Search for the cell housing the specified text and yield its (X, Y) center coordinate. 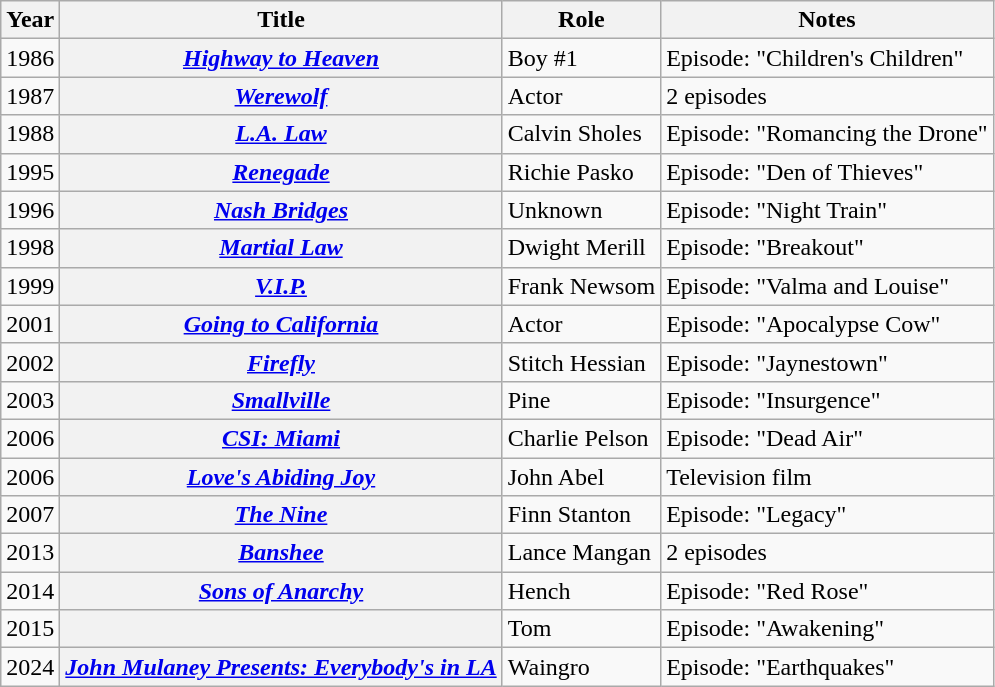
Richie Pasko (581, 172)
Werewolf (281, 96)
1987 (30, 96)
2002 (30, 362)
Title (281, 20)
Unknown (581, 210)
John Mulaney Presents: Everybody's in LA (281, 667)
Episode: "Earthquakes" (828, 667)
Episode: "Night Train" (828, 210)
Renegade (281, 172)
2015 (30, 629)
Calvin Sholes (581, 134)
Episode: "Romancing the Drone" (828, 134)
Episode: "Jaynestown" (828, 362)
Stitch Hessian (581, 362)
1986 (30, 58)
Episode: "Awakening" (828, 629)
Notes (828, 20)
Episode: "Legacy" (828, 515)
L.A. Law (281, 134)
2013 (30, 553)
Firefly (281, 362)
Episode: "Red Rose" (828, 591)
1995 (30, 172)
Boy #1 (581, 58)
Sons of Anarchy (281, 591)
The Nine (281, 515)
Smallville (281, 400)
John Abel (581, 477)
1998 (30, 248)
Episode: "Apocalypse Cow" (828, 324)
Year (30, 20)
Charlie Pelson (581, 438)
2014 (30, 591)
1996 (30, 210)
Love's Abiding Joy (281, 477)
Finn Stanton (581, 515)
Nash Bridges (281, 210)
2003 (30, 400)
Dwight Merill (581, 248)
Banshee (281, 553)
Martial Law (281, 248)
Role (581, 20)
Frank Newsom (581, 286)
Highway to Heaven (281, 58)
Pine (581, 400)
Waingro (581, 667)
Going to California (281, 324)
1988 (30, 134)
Episode: "Dead Air" (828, 438)
Episode: "Valma and Louise" (828, 286)
Lance Mangan (581, 553)
2024 (30, 667)
Hench (581, 591)
Episode: "Children's Children" (828, 58)
1999 (30, 286)
Episode: "Den of Thieves" (828, 172)
V.I.P. (281, 286)
2001 (30, 324)
Television film (828, 477)
Episode: "Breakout" (828, 248)
Tom (581, 629)
CSI: Miami (281, 438)
2007 (30, 515)
Episode: "Insurgence" (828, 400)
